Detect which cell encompasses the target text, then output its [X, Y] center coordinate. 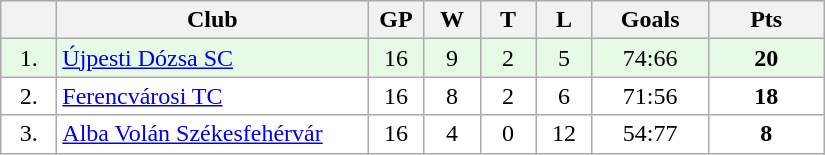
5 [564, 58]
Pts [766, 20]
Újpesti Dózsa SC [212, 58]
9 [452, 58]
12 [564, 134]
Alba Volán Székesfehérvár [212, 134]
L [564, 20]
1. [29, 58]
54:77 [650, 134]
Goals [650, 20]
4 [452, 134]
0 [508, 134]
T [508, 20]
20 [766, 58]
18 [766, 96]
Club [212, 20]
W [452, 20]
2. [29, 96]
Ferencvárosi TC [212, 96]
71:56 [650, 96]
GP [396, 20]
3. [29, 134]
6 [564, 96]
74:66 [650, 58]
